Scan for the cell matching the given text and deliver its (x, y) coordinate at center. 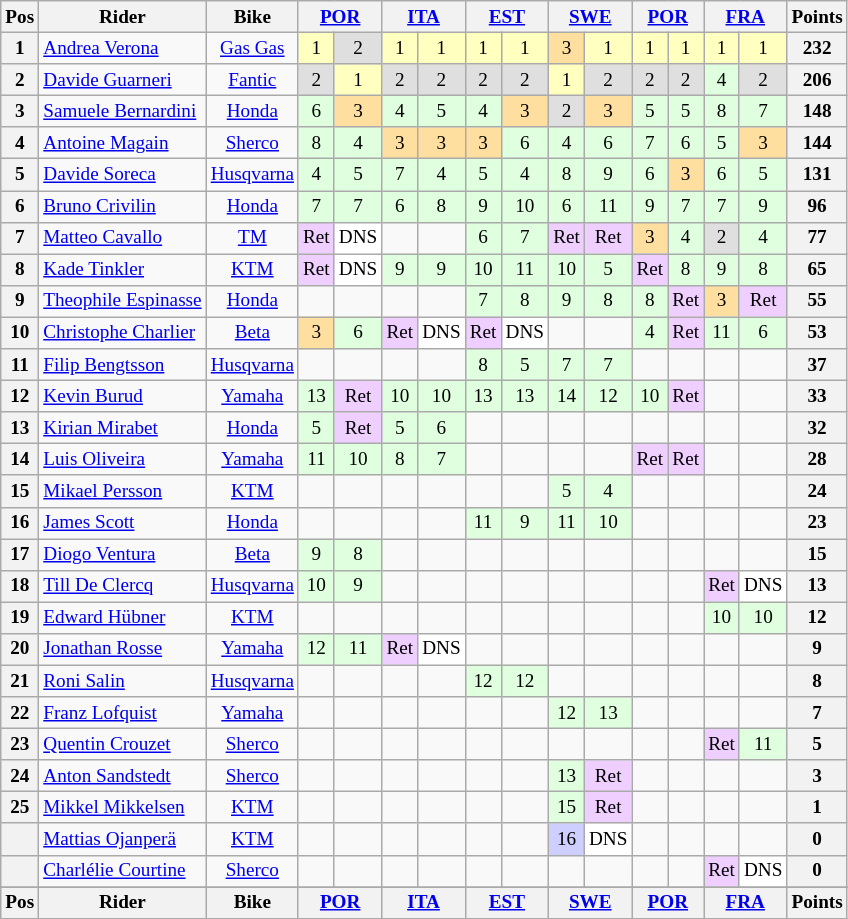
148 (817, 111)
Gas Gas (252, 48)
28 (817, 460)
Andrea Verona (122, 48)
TM (252, 238)
Mikkel Mikkelsen (122, 808)
James Scott (122, 523)
Till De Clercq (122, 586)
Mattias Ojanperä (122, 839)
25 (20, 808)
Diogo Ventura (122, 554)
53 (817, 333)
Antoine Magain (122, 143)
Davide Soreca (122, 175)
65 (817, 270)
144 (817, 143)
Theophile Espinasse (122, 301)
32 (817, 428)
Jonathan Rosse (122, 649)
206 (817, 80)
33 (817, 396)
22 (20, 713)
Charlélie Courtine (122, 871)
96 (817, 206)
Christophe Charlier (122, 333)
20 (20, 649)
Quentin Crouzet (122, 744)
55 (817, 301)
21 (20, 681)
Samuele Bernardini (122, 111)
19 (20, 618)
Edward Hübner (122, 618)
77 (817, 238)
Anton Sandstedt (122, 776)
18 (20, 586)
Luis Oliveira (122, 460)
232 (817, 48)
Kevin Burud (122, 396)
Kade Tinkler (122, 270)
Bruno Crivilin (122, 206)
Mikael Persson (122, 491)
Matteo Cavallo (122, 238)
17 (20, 554)
Franz Lofquist (122, 713)
Fantic (252, 80)
37 (817, 365)
131 (817, 175)
Davide Guarneri (122, 80)
Filip Bengtsson (122, 365)
Roni Salin (122, 681)
Kirian Mirabet (122, 428)
